Pinpoint the cell where the given text exists, returning its [X, Y] midpoint coordinate. 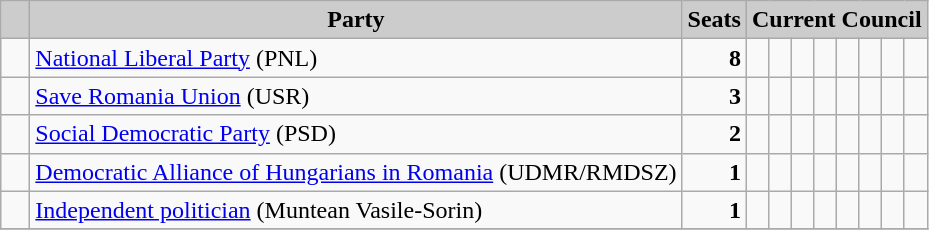
3 [714, 96]
Seats [714, 20]
Current Council [836, 20]
8 [714, 58]
Party [356, 20]
Save Romania Union (USR) [356, 96]
National Liberal Party (PNL) [356, 58]
2 [714, 134]
Social Democratic Party (PSD) [356, 134]
Independent politician (Muntean Vasile-Sorin) [356, 210]
Democratic Alliance of Hungarians in Romania (UDMR/RMDSZ) [356, 172]
